Return the (X, Y) coordinate for the center point of the cell that contains the specified text.  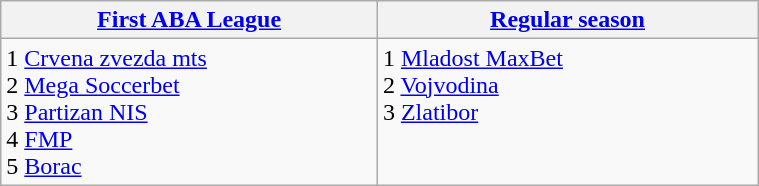
1 Mladost MaxBet2 Vojvodina3 Zlatibor (567, 112)
1 Crvena zvezda mts2 Mega Soccerbet3 Partizan NIS4 FMP5 Borac (190, 112)
First ABA League (190, 20)
Regular season (567, 20)
